From the cell containing the given text, extract its center point as (x, y) coordinate. 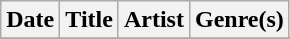
Title (90, 20)
Genre(s) (239, 20)
Artist (154, 20)
Date (30, 20)
